Return the (X, Y) coordinate for the center point of the cell that contains the specified text.  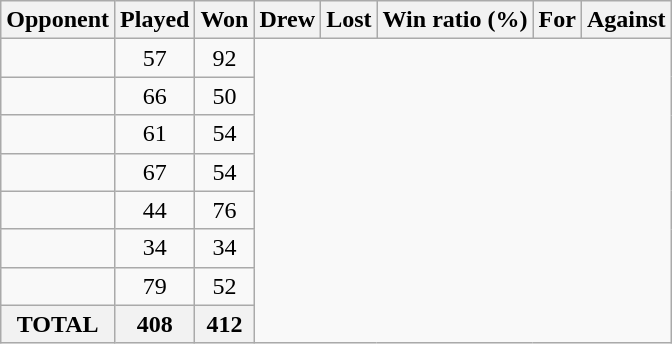
Won (224, 20)
92 (224, 58)
Against (626, 20)
Played (155, 20)
57 (155, 58)
For (557, 20)
76 (224, 210)
52 (224, 286)
Lost (349, 20)
Drew (288, 20)
44 (155, 210)
412 (224, 324)
66 (155, 96)
67 (155, 172)
79 (155, 286)
61 (155, 134)
Win ratio (%) (455, 20)
408 (155, 324)
50 (224, 96)
Opponent (58, 20)
TOTAL (58, 324)
